From the cell containing the given text, extract its center point as (X, Y) coordinate. 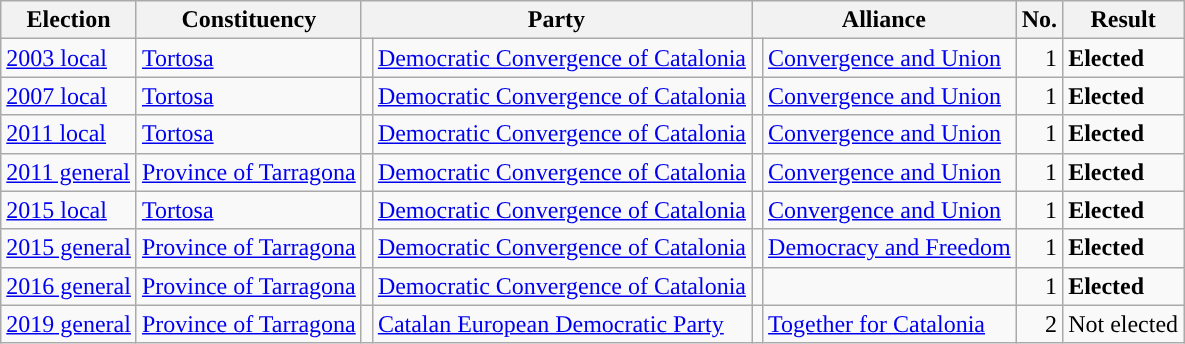
Party (556, 20)
Catalan European Democratic Party (562, 324)
2015 local (69, 210)
Alliance (884, 20)
2019 general (69, 324)
No. (1039, 20)
2003 local (69, 58)
2011 local (69, 134)
Not elected (1124, 324)
2007 local (69, 96)
Election (69, 20)
Result (1124, 20)
2016 general (69, 286)
Constituency (248, 20)
2015 general (69, 248)
2 (1039, 324)
Together for Catalonia (890, 324)
2011 general (69, 172)
Democracy and Freedom (890, 248)
